Search for the cell housing the specified text and yield its [X, Y] center coordinate. 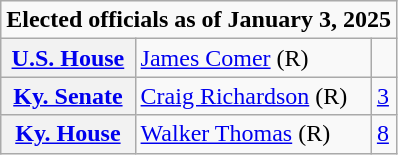
Elected officials as of January 3, 2025 [199, 20]
8 [384, 134]
Ky. House [68, 134]
U.S. House [68, 58]
Craig Richardson (R) [253, 96]
3 [384, 96]
Ky. Senate [68, 96]
James Comer (R) [253, 58]
Walker Thomas (R) [253, 134]
